Extract the (X, Y) coordinate from the center of the cell holding the provided text.  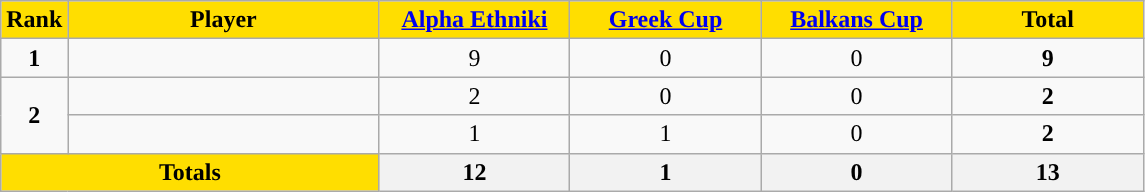
Rank (34, 20)
12 (474, 172)
Alpha Ethniki (474, 20)
Greek Cup (666, 20)
13 (1048, 172)
Balkans Cup (856, 20)
Totals (190, 172)
Player (224, 20)
Total (1048, 20)
